Detect which cell encompasses the target text, then output its (x, y) center coordinate. 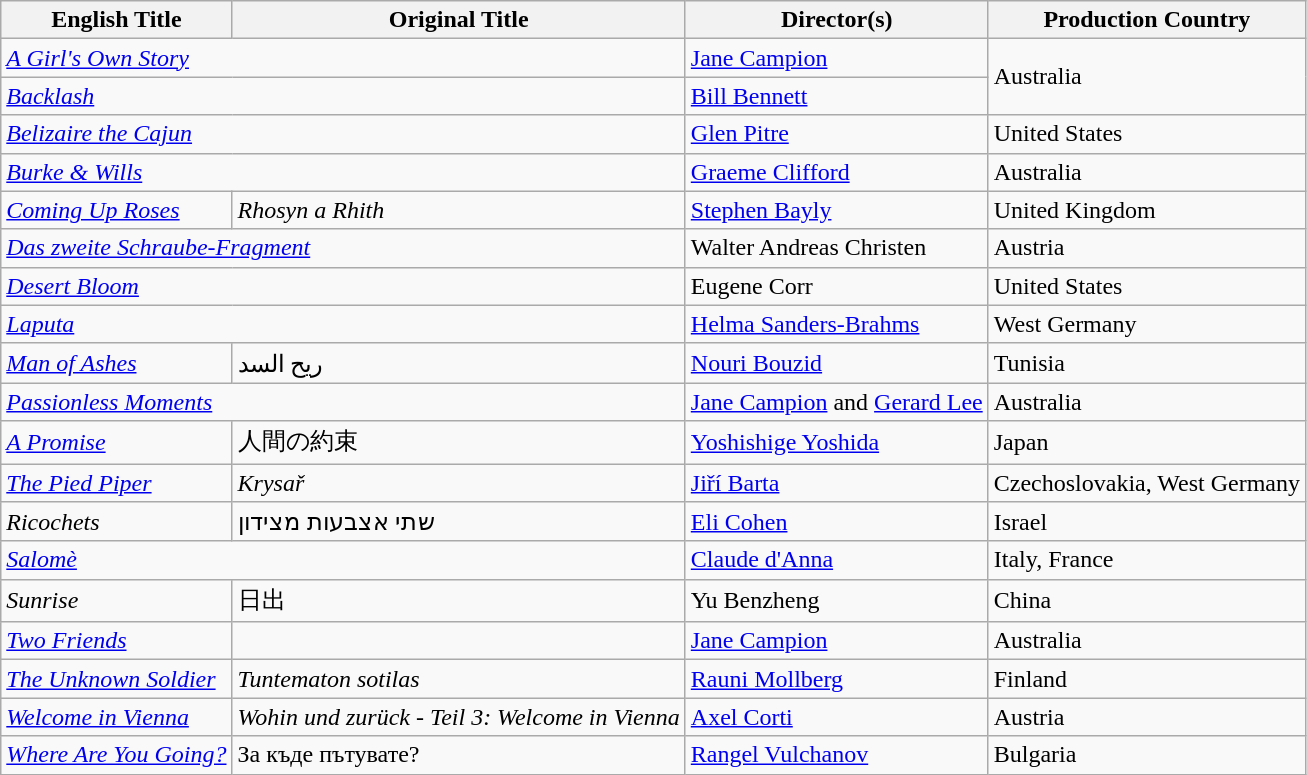
Bill Bennett (836, 96)
Belizaire the Cajun (344, 134)
Glen Pitre (836, 134)
Ricochets (116, 522)
Laputa (344, 324)
The Pied Piper (116, 483)
Rangel Vulchanov (836, 755)
Krysař (458, 483)
Where Are You Going? (116, 755)
Passionless Moments (344, 402)
Desert Bloom (344, 286)
Bulgaria (1146, 755)
Japan (1146, 442)
Italy, France (1146, 560)
A Girl's Own Story (344, 58)
Tuntematon sotilas (458, 679)
Original Title (458, 20)
United Kingdom (1146, 210)
Nouri Bouzid (836, 363)
Backlash (344, 96)
Graeme Clifford (836, 172)
Axel Corti (836, 717)
За къде пътувате? (458, 755)
Welcome in Vienna (116, 717)
Rauni Mollberg (836, 679)
Eli Cohen (836, 522)
Eugene Corr (836, 286)
Rhosyn a Rhith (458, 210)
Salomè (344, 560)
Production Country (1146, 20)
Das zweite Schraube-Fragment (344, 248)
A Promise (116, 442)
Israel (1146, 522)
Wohin und zurück - Teil 3: Welcome in Vienna (458, 717)
Finland (1146, 679)
Yu Benzheng (836, 600)
Director(s) (836, 20)
Burke & Wills (344, 172)
West Germany (1146, 324)
Coming Up Roses (116, 210)
人間の約束 (458, 442)
Sunrise (116, 600)
Stephen Bayly (836, 210)
Yoshishige Yoshida (836, 442)
Walter Andreas Christen (836, 248)
שתי אצבעות מצידון (458, 522)
日出 (458, 600)
China (1146, 600)
The Unknown Soldier (116, 679)
Helma Sanders-Brahms (836, 324)
Jane Campion and Gerard Lee (836, 402)
Tunisia (1146, 363)
Man of Ashes (116, 363)
Claude d'Anna (836, 560)
Two Friends (116, 641)
English Title (116, 20)
ريح السد (458, 363)
Jiří Barta (836, 483)
Czechoslovakia, West Germany (1146, 483)
